From the cell containing the given text, extract its center point as (X, Y) coordinate. 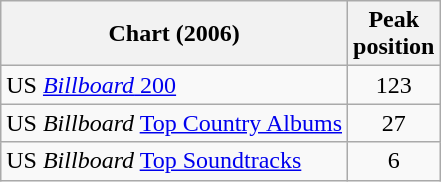
27 (394, 123)
US Billboard 200 (174, 85)
US Billboard Top Country Albums (174, 123)
123 (394, 85)
US Billboard Top Soundtracks (174, 161)
Chart (2006) (174, 34)
Peakposition (394, 34)
6 (394, 161)
